Detect which cell encompasses the target text, then output its (X, Y) center coordinate. 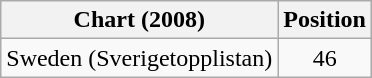
Position (325, 20)
Chart (2008) (140, 20)
46 (325, 58)
Sweden (Sverigetopplistan) (140, 58)
